Return (x, y) of the center of cell containing provided text 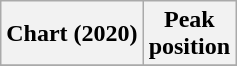
Peak position (189, 34)
Chart (2020) (72, 34)
